Return (X, Y) of the center of cell containing provided text 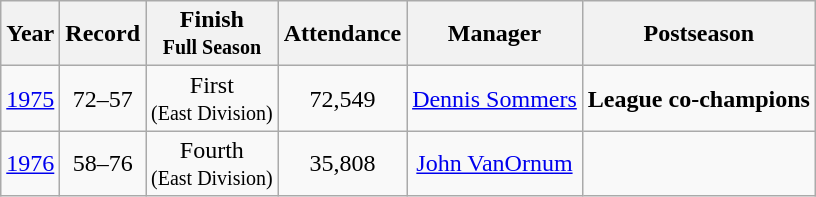
League co-champions (698, 98)
35,808 (342, 164)
58–76 (103, 164)
Year (30, 34)
1976 (30, 164)
Attendance (342, 34)
72–57 (103, 98)
Finish Full Season (212, 34)
Fourth(East Division) (212, 164)
Manager (495, 34)
Record (103, 34)
72,549 (342, 98)
John VanOrnum (495, 164)
Dennis Sommers (495, 98)
1975 (30, 98)
First(East Division) (212, 98)
Postseason (698, 34)
